Find where the given text appears and provide that cell's center as (X, Y) coordinate. 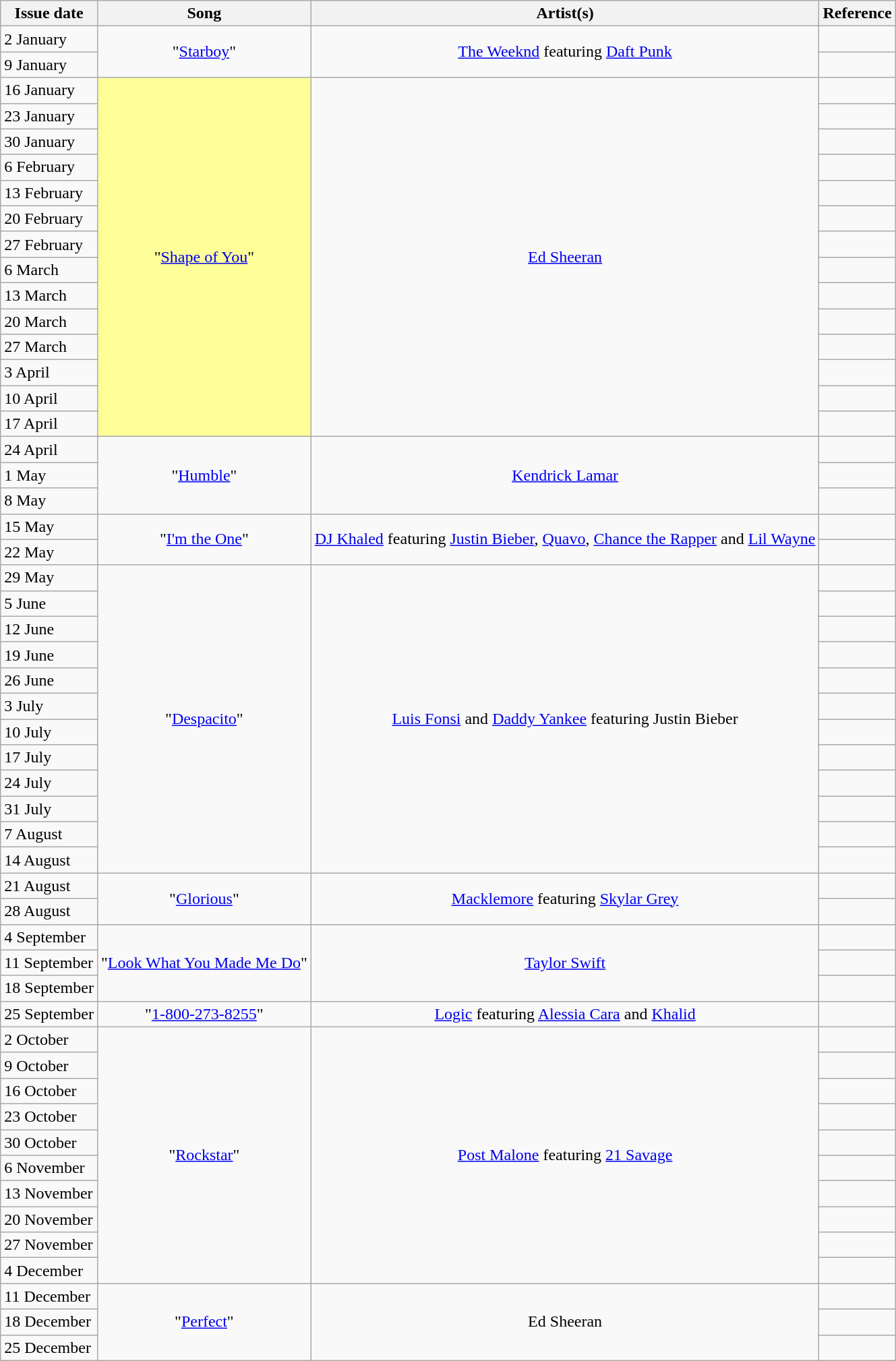
27 March (49, 347)
6 March (49, 270)
Taylor Swift (565, 963)
Reference (858, 13)
6 November (49, 1168)
29 May (49, 578)
Macklemore featuring Skylar Grey (565, 899)
16 January (49, 90)
26 June (49, 680)
9 January (49, 65)
30 October (49, 1143)
6 February (49, 167)
21 August (49, 886)
"I'm the One" (204, 539)
12 June (49, 629)
13 February (49, 193)
31 July (49, 809)
Luis Fonsi and Daddy Yankee featuring Justin Bieber (565, 719)
10 July (49, 731)
"Glorious" (204, 899)
The Weeknd featuring Daft Punk (565, 52)
17 July (49, 758)
4 December (49, 1271)
Issue date (49, 13)
20 March (49, 322)
23 October (49, 1116)
Kendrick Lamar (565, 475)
"1-800-273-8255" (204, 1014)
2 October (49, 1039)
27 November (49, 1245)
"Starboy" (204, 52)
"Humble" (204, 475)
"Rockstar" (204, 1155)
19 June (49, 655)
8 May (49, 501)
2 January (49, 39)
25 December (49, 1348)
9 October (49, 1065)
22 May (49, 552)
Post Malone featuring 21 Savage (565, 1155)
"Despacito" (204, 719)
23 January (49, 116)
Artist(s) (565, 13)
Song (204, 13)
16 October (49, 1091)
14 August (49, 860)
20 November (49, 1219)
"Look What You Made Me Do" (204, 963)
3 July (49, 706)
1 May (49, 475)
15 May (49, 526)
30 January (49, 142)
13 March (49, 295)
7 August (49, 835)
24 April (49, 450)
11 December (49, 1296)
4 September (49, 937)
DJ Khaled featuring Justin Bieber, Quavo, Chance the Rapper and Lil Wayne (565, 539)
24 July (49, 783)
13 November (49, 1194)
18 December (49, 1322)
25 September (49, 1014)
17 April (49, 424)
5 June (49, 603)
27 February (49, 244)
20 February (49, 218)
28 August (49, 911)
"Shape of You" (204, 258)
Logic featuring Alessia Cara and Khalid (565, 1014)
18 September (49, 988)
"Perfect" (204, 1322)
3 April (49, 373)
10 April (49, 398)
11 September (49, 963)
